For the text-containing cell, return its midpoint in [x, y] coordinate format. 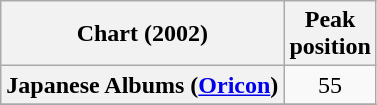
Chart (2002) [142, 34]
Japanese Albums (Oricon) [142, 85]
Peakposition [330, 34]
55 [330, 85]
